Provide the (x, y) coordinate of the cell's center where the given text is located.  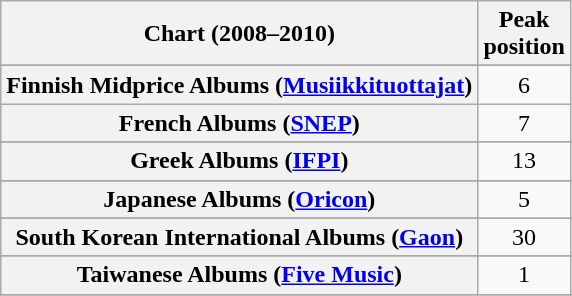
Finnish Midprice Albums (Musiikkituottajat) (240, 85)
South Korean International Albums (Gaon) (240, 237)
13 (524, 161)
Greek Albums (IFPI) (240, 161)
Peakposition (524, 34)
Chart (2008–2010) (240, 34)
5 (524, 199)
7 (524, 123)
6 (524, 85)
1 (524, 275)
30 (524, 237)
Japanese Albums (Oricon) (240, 199)
Taiwanese Albums (Five Music) (240, 275)
French Albums (SNEP) (240, 123)
